Pinpoint the cell where the given text exists, returning its [X, Y] midpoint coordinate. 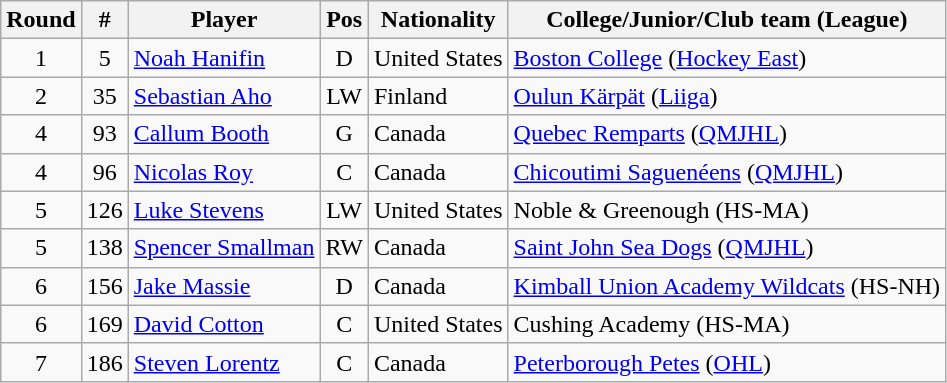
Kimball Union Academy Wildcats (HS-NH) [727, 286]
Quebec Remparts (QMJHL) [727, 134]
Callum Booth [224, 134]
Finland [438, 96]
Steven Lorentz [224, 362]
169 [104, 324]
126 [104, 210]
Noble & Greenough (HS-MA) [727, 210]
G [344, 134]
96 [104, 172]
David Cotton [224, 324]
Oulun Kärpät (Liiga) [727, 96]
Chicoutimi Saguenéens (QMJHL) [727, 172]
2 [41, 96]
RW [344, 248]
College/Junior/Club team (League) [727, 20]
# [104, 20]
Saint John Sea Dogs (QMJHL) [727, 248]
1 [41, 58]
Peterborough Petes (OHL) [727, 362]
Sebastian Aho [224, 96]
Spencer Smallman [224, 248]
35 [104, 96]
Pos [344, 20]
Round [41, 20]
138 [104, 248]
Cushing Academy (HS-MA) [727, 324]
Boston College (Hockey East) [727, 58]
186 [104, 362]
Noah Hanifin [224, 58]
Nationality [438, 20]
Player [224, 20]
Luke Stevens [224, 210]
156 [104, 286]
Jake Massie [224, 286]
7 [41, 362]
Nicolas Roy [224, 172]
93 [104, 134]
